Pinpoint the cell where the given text exists, returning its (X, Y) midpoint coordinate. 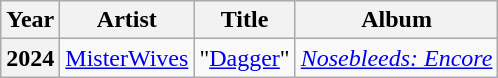
MisterWives (127, 58)
Title (244, 20)
Nosebleeds: Encore (396, 58)
Album (396, 20)
2024 (30, 58)
Year (30, 20)
"Dagger" (244, 58)
Artist (127, 20)
